Pinpoint the cell where the given text exists, returning its [x, y] midpoint coordinate. 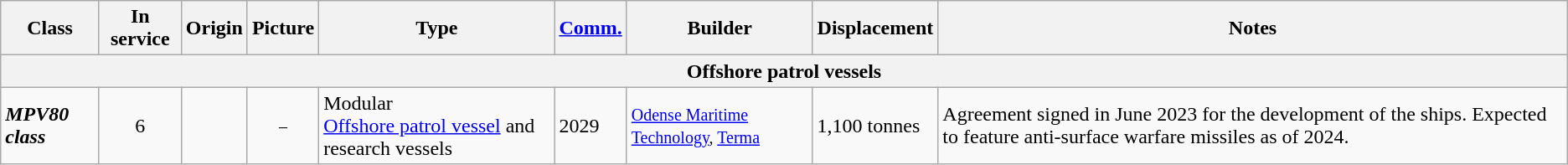
Class [50, 28]
1,100 tonnes [875, 126]
6 [140, 126]
Agreement signed in June 2023 for the development of the ships. Expected to feature anti-surface warfare missiles as of 2024. [1253, 126]
Comm. [591, 28]
– [283, 126]
Builder [720, 28]
In service [140, 28]
ModularOffshore patrol vessel and research vessels [437, 126]
Notes [1253, 28]
Odense Maritime Technology, Terma [720, 126]
Picture [283, 28]
MPV80 class [50, 126]
Offshore patrol vessels [784, 71]
2029 [591, 126]
Origin [214, 28]
Displacement [875, 28]
Type [437, 28]
